Return the (X, Y) coordinate for the center point of the cell that contains the specified text.  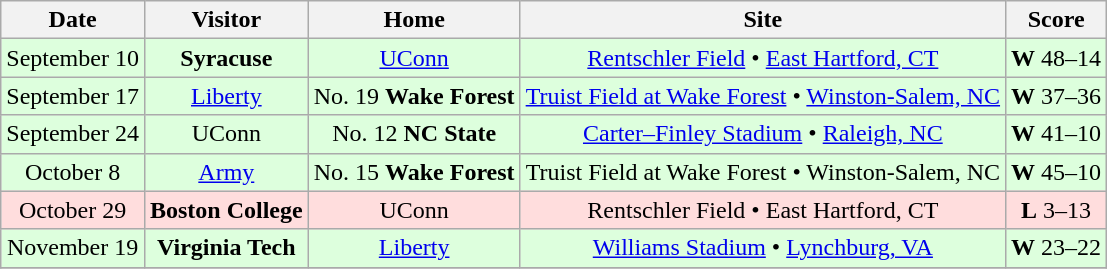
W 48–14 (1056, 58)
September 24 (73, 134)
Carter–Finley Stadium • Raleigh, NC (762, 134)
Score (1056, 20)
Virginia Tech (226, 248)
W 41–10 (1056, 134)
Army (226, 172)
Date (73, 20)
Boston College (226, 210)
November 19 (73, 248)
L 3–13 (1056, 210)
Williams Stadium • Lynchburg, VA (762, 248)
No. 19 Wake Forest (414, 96)
September 17 (73, 96)
W 23–22 (1056, 248)
October 29 (73, 210)
October 8 (73, 172)
W 45–10 (1056, 172)
Site (762, 20)
Syracuse (226, 58)
No. 12 NC State (414, 134)
No. 15 Wake Forest (414, 172)
September 10 (73, 58)
W 37–36 (1056, 96)
Home (414, 20)
Visitor (226, 20)
